Scan for the cell matching the given text and deliver its (x, y) coordinate at center. 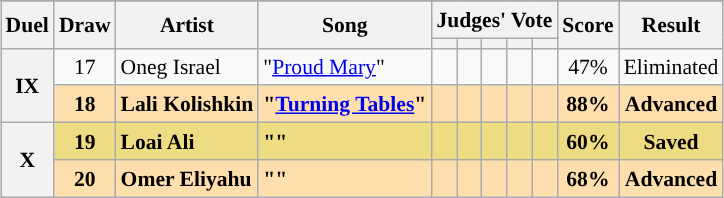
47% (588, 66)
20 (85, 178)
68% (588, 178)
18 (85, 104)
X (28, 160)
Loai Ali (188, 142)
17 (85, 66)
Lali Kolishkin (188, 104)
Judges' Vote (494, 20)
Eliminated (672, 66)
Duel (28, 24)
Song (344, 24)
88% (588, 104)
Artist (188, 24)
Score (588, 24)
"Proud Mary" (344, 66)
Result (672, 24)
Saved (672, 142)
"Turning Tables" (344, 104)
60% (588, 142)
Draw (85, 24)
IX (28, 85)
Oneg Israel (188, 66)
Omer Eliyahu (188, 178)
19 (85, 142)
